Pinpoint the cell where the given text exists, returning its (X, Y) midpoint coordinate. 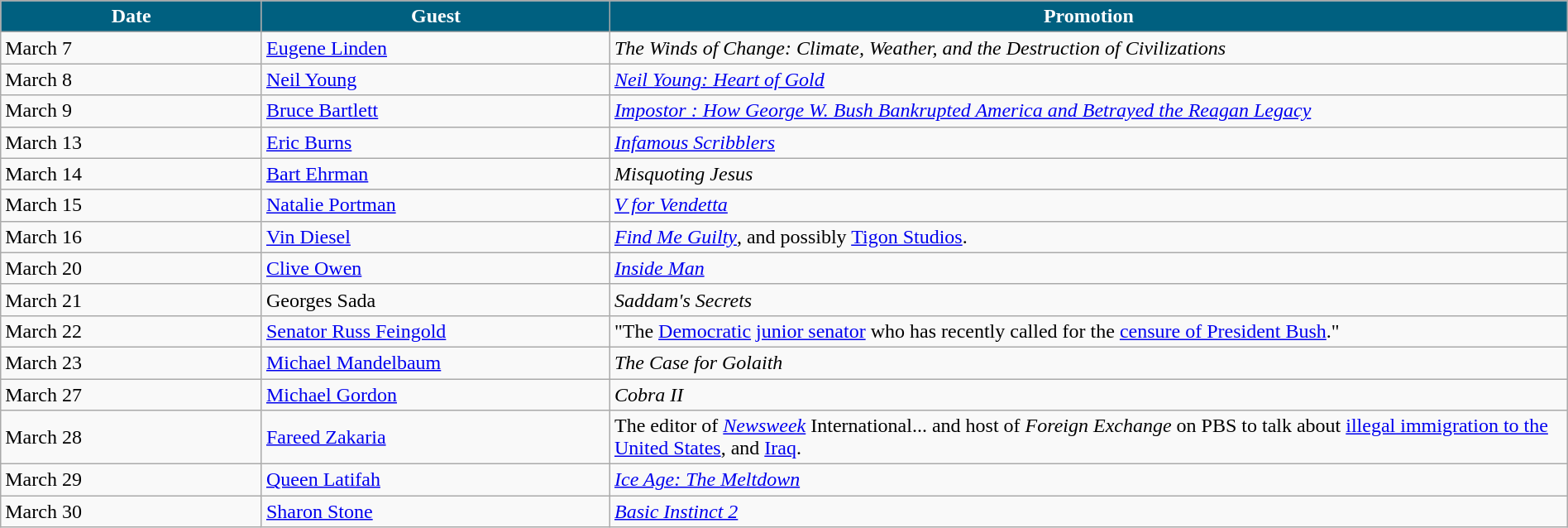
Ice Age: The Meltdown (1088, 480)
March 28 (131, 437)
Infamous Scribblers (1088, 142)
The Case for Golaith (1088, 362)
Georges Sada (435, 300)
Michael Gordon (435, 395)
March 29 (131, 480)
Sharon Stone (435, 511)
Eric Burns (435, 142)
Clive Owen (435, 268)
March 13 (131, 142)
Misquoting Jesus (1088, 174)
March 8 (131, 79)
March 9 (131, 111)
March 30 (131, 511)
Bart Ehrman (435, 174)
March 16 (131, 237)
March 7 (131, 48)
Queen Latifah (435, 480)
March 20 (131, 268)
The Winds of Change: Climate, Weather, and the Destruction of Civilizations (1088, 48)
March 21 (131, 300)
Find Me Guilty, and possibly Tigon Studios. (1088, 237)
Neil Young: Heart of Gold (1088, 79)
March 15 (131, 205)
Senator Russ Feingold (435, 331)
Natalie Portman (435, 205)
Inside Man (1088, 268)
Saddam's Secrets (1088, 300)
Date (131, 17)
Fareed Zakaria (435, 437)
Basic Instinct 2 (1088, 511)
The editor of Newsweek International... and host of Foreign Exchange on PBS to talk about illegal immigration to the United States, and Iraq. (1088, 437)
Impostor : How George W. Bush Bankrupted America and Betrayed the Reagan Legacy (1088, 111)
Guest (435, 17)
"The Democratic junior senator who has recently called for the censure of President Bush." (1088, 331)
March 14 (131, 174)
Eugene Linden (435, 48)
V for Vendetta (1088, 205)
Cobra II (1088, 395)
Neil Young (435, 79)
Promotion (1088, 17)
Michael Mandelbaum (435, 362)
March 22 (131, 331)
March 27 (131, 395)
March 23 (131, 362)
Vin Diesel (435, 237)
Bruce Bartlett (435, 111)
